Provide the (x, y) coordinate of the cell's center where the given text is located.  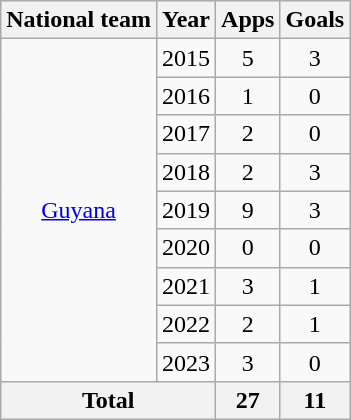
2017 (186, 134)
2023 (186, 362)
2016 (186, 96)
2021 (186, 286)
2018 (186, 172)
2015 (186, 58)
National team (79, 20)
2022 (186, 324)
2020 (186, 248)
Year (186, 20)
Guyana (79, 210)
9 (248, 210)
Total (108, 400)
11 (315, 400)
27 (248, 400)
Apps (248, 20)
Goals (315, 20)
2019 (186, 210)
5 (248, 58)
